Return the [x, y] coordinate for the center point of the cell that contains the specified text.  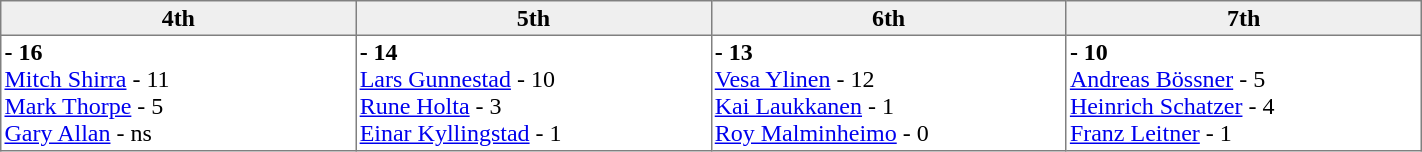
5th [534, 18]
- 13Vesa Ylinen - 12Kai Laukkanen - 1Roy Malminheimo - 0 [888, 93]
- 16Mitch Shirra - 11Mark Thorpe - 5Gary Allan - ns [178, 93]
7th [1244, 18]
- 10Andreas Bössner - 5Heinrich Schatzer - 4Franz Leitner - 1 [1244, 93]
- 14Lars Gunnestad - 10Rune Holta - 3Einar Kyllingstad - 1 [534, 93]
6th [888, 18]
4th [178, 18]
